Identify which cell holds the provided text, then report its (x, y) central coordinate. 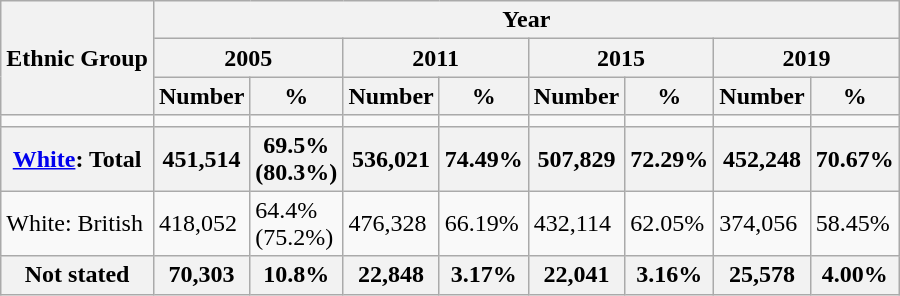
22,041 (576, 275)
74.49% (484, 158)
2011 (436, 58)
64.4%(75.2%) (296, 224)
452,248 (762, 158)
70.67% (854, 158)
536,021 (391, 158)
432,114 (576, 224)
374,056 (762, 224)
451,514 (201, 158)
62.05% (670, 224)
White: British (78, 224)
Year (526, 20)
476,328 (391, 224)
2005 (248, 58)
2019 (806, 58)
2015 (620, 58)
3.16% (670, 275)
70,303 (201, 275)
72.29% (670, 158)
69.5%(80.3%) (296, 158)
66.19% (484, 224)
10.8% (296, 275)
4.00% (854, 275)
58.45% (854, 224)
25,578 (762, 275)
507,829 (576, 158)
22,848 (391, 275)
3.17% (484, 275)
Not stated (78, 275)
White: Total (78, 158)
418,052 (201, 224)
Ethnic Group (78, 58)
